For the text-containing cell, return its midpoint in [X, Y] coordinate format. 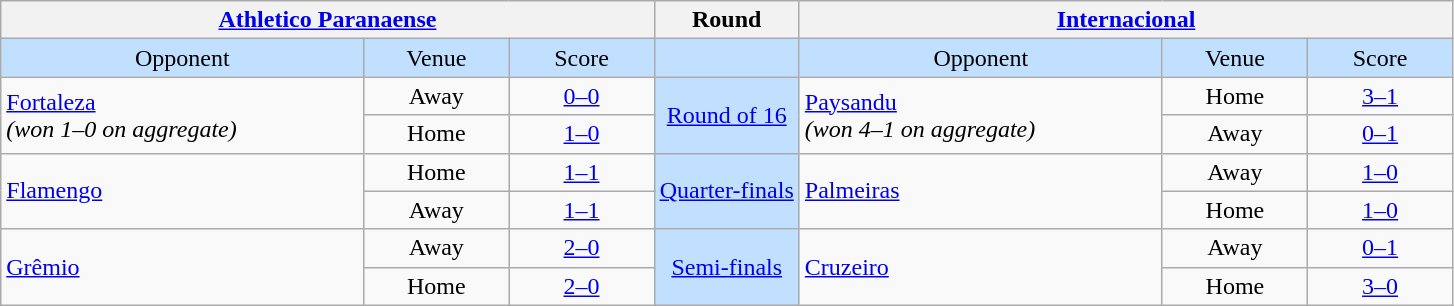
Paysandu(won 4–1 on aggregate) [980, 115]
Palmeiras [980, 191]
Round [726, 20]
Internacional [1126, 20]
0–0 [582, 96]
Semi-finals [726, 267]
Fortaleza(won 1–0 on aggregate) [182, 115]
Cruzeiro [980, 267]
3–0 [1380, 286]
Round of 16 [726, 115]
Quarter-finals [726, 191]
Flamengo [182, 191]
Grêmio [182, 267]
Athletico Paranaense [328, 20]
3–1 [1380, 96]
